Find where the given text appears and provide that cell's center as [x, y] coordinate. 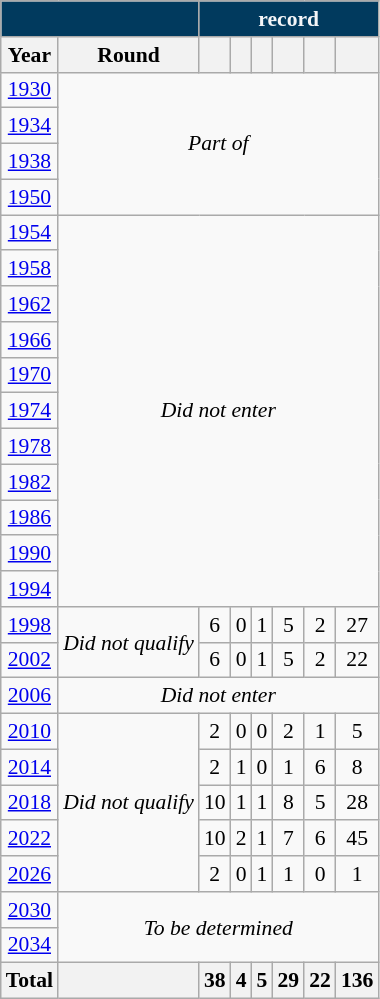
record [289, 19]
2030 [30, 910]
To be determined [218, 928]
1974 [30, 411]
2006 [30, 696]
27 [358, 625]
1982 [30, 482]
1934 [30, 126]
Part of [218, 143]
2002 [30, 660]
Round [128, 55]
Year [30, 55]
1998 [30, 625]
1978 [30, 447]
28 [358, 803]
2026 [30, 874]
1962 [30, 304]
2010 [30, 732]
1958 [30, 269]
136 [358, 981]
Total [30, 981]
7 [288, 839]
1930 [30, 90]
1950 [30, 197]
1990 [30, 554]
2018 [30, 803]
1938 [30, 162]
38 [215, 981]
1970 [30, 375]
1966 [30, 340]
45 [358, 839]
29 [288, 981]
1986 [30, 518]
4 [242, 981]
2034 [30, 945]
2014 [30, 767]
1994 [30, 589]
1954 [30, 233]
2022 [30, 839]
